Return the (x, y) coordinate for the center point of the cell that contains the specified text.  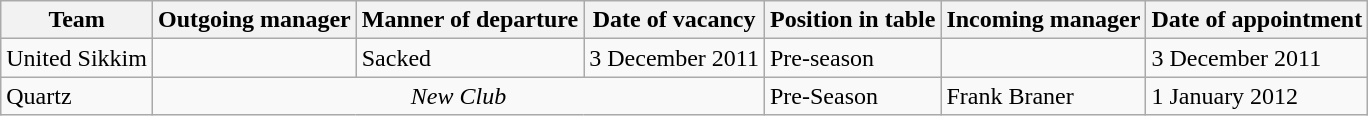
Pre-Season (852, 96)
1 January 2012 (1257, 96)
New Club (458, 96)
Quartz (77, 96)
Date of vacancy (674, 20)
Team (77, 20)
Incoming manager (1044, 20)
Date of appointment (1257, 20)
Position in table (852, 20)
Outgoing manager (254, 20)
Manner of departure (470, 20)
Frank Braner (1044, 96)
Pre-season (852, 58)
United Sikkim (77, 58)
Sacked (470, 58)
